Extract the [X, Y] coordinate from the center of the cell holding the provided text.  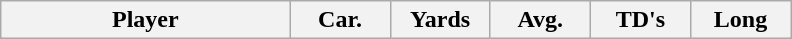
Long [740, 20]
Avg. [540, 20]
TD's [640, 20]
Yards [440, 20]
Car. [340, 20]
Player [146, 20]
